Capture the cell that displays the provided text and extract its [x, y] central coordinate. 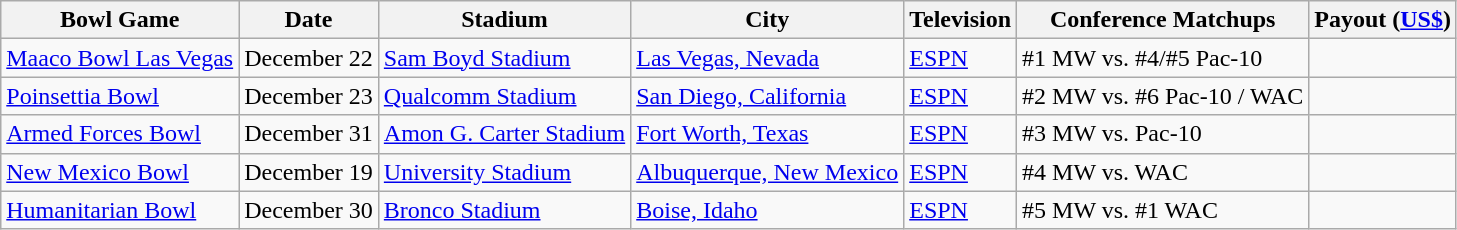
San Diego, California [768, 96]
December 22 [309, 58]
Amon G. Carter Stadium [504, 134]
Date [309, 20]
December 30 [309, 210]
#3 MW vs. Pac-10 [1163, 134]
Sam Boyd Stadium [504, 58]
#1 MW vs. #4/#5 Pac-10 [1163, 58]
December 23 [309, 96]
December 19 [309, 172]
New Mexico Bowl [120, 172]
Las Vegas, Nevada [768, 58]
University Stadium [504, 172]
Fort Worth, Texas [768, 134]
City [768, 20]
Bowl Game [120, 20]
#4 MW vs. WAC [1163, 172]
Payout (US$) [1383, 20]
Albuquerque, New Mexico [768, 172]
Humanitarian Bowl [120, 210]
Poinsettia Bowl [120, 96]
Bronco Stadium [504, 210]
Maaco Bowl Las Vegas [120, 58]
Armed Forces Bowl [120, 134]
#2 MW vs. #6 Pac-10 / WAC [1163, 96]
December 31 [309, 134]
Conference Matchups [1163, 20]
Television [960, 20]
Stadium [504, 20]
Boise, Idaho [768, 210]
#5 MW vs. #1 WAC [1163, 210]
Qualcomm Stadium [504, 96]
